Search for the cell housing the specified text and yield its (X, Y) center coordinate. 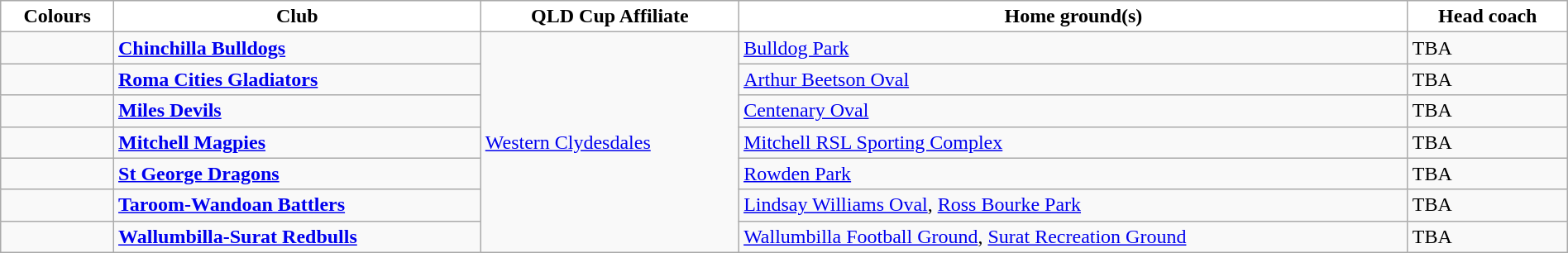
Chinchilla Bulldogs (298, 48)
Roma Cities Gladiators (298, 79)
Mitchell Magpies (298, 142)
Wallumbilla-Surat Redbulls (298, 236)
Arthur Beetson Oval (1073, 79)
Head coach (1487, 17)
Taroom-Wandoan Battlers (298, 205)
Wallumbilla Football Ground, Surat Recreation Ground (1073, 236)
Rowden Park (1073, 174)
Bulldog Park (1073, 48)
Miles Devils (298, 111)
Club (298, 17)
Colours (58, 17)
Home ground(s) (1073, 17)
St George Dragons (298, 174)
Centenary Oval (1073, 111)
QLD Cup Affiliate (610, 17)
Mitchell RSL Sporting Complex (1073, 142)
Western Clydesdales (610, 142)
Lindsay Williams Oval, Ross Bourke Park (1073, 205)
